Return (x, y) of the center of cell containing provided text 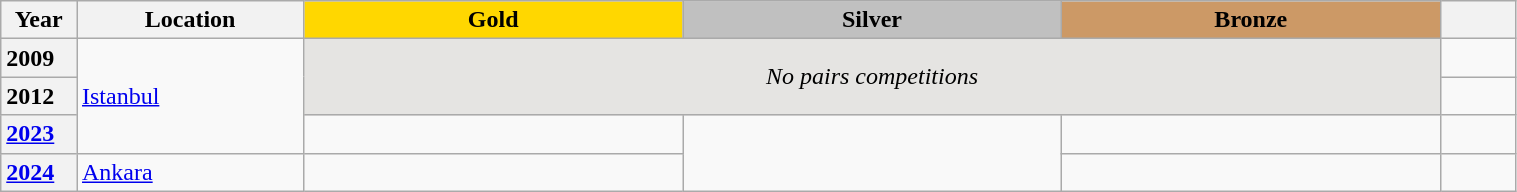
Ankara (190, 172)
2024 (39, 172)
2012 (39, 96)
Silver (872, 20)
Gold (494, 20)
Bronze (1250, 20)
2009 (39, 58)
Istanbul (190, 96)
Year (39, 20)
No pairs competitions (872, 77)
Location (190, 20)
2023 (39, 134)
